Return the [x, y] coordinate for the center point of the cell that contains the specified text.  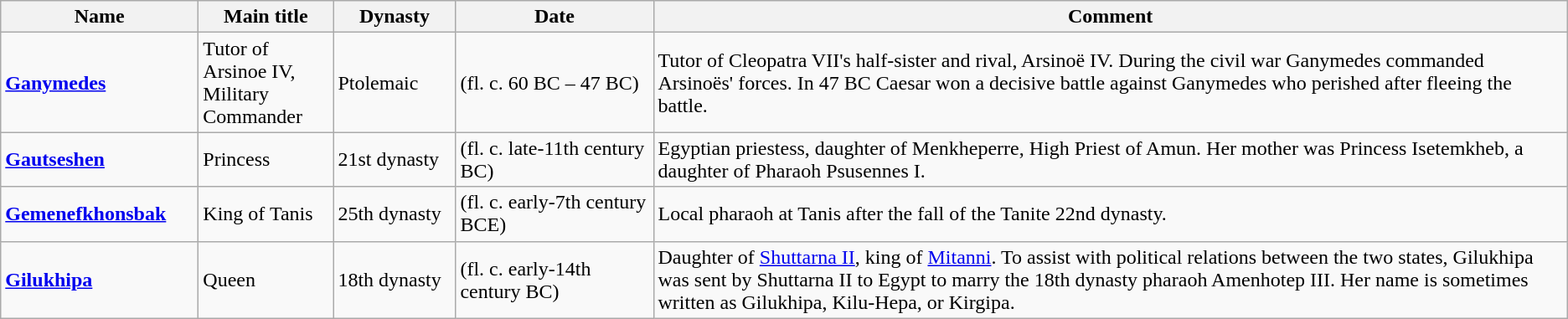
Queen [266, 280]
Dynasty [395, 17]
(fl. c. 60 BC – 47 BC) [554, 82]
King of Tanis [266, 214]
21st dynasty [395, 159]
(fl. c. early-7th century BCE) [554, 214]
(fl. c. early-14th century BC) [554, 280]
Gautseshen [100, 159]
Ganymedes [100, 82]
(fl. c. late-11th century BC) [554, 159]
Name [100, 17]
Egyptian priestess, daughter of Menkheperre, High Priest of Amun. Her mother was Princess Isetemkheb, a daughter of Pharaoh Psusennes I. [1111, 159]
Date [554, 17]
Comment [1111, 17]
25th dynasty [395, 214]
18th dynasty [395, 280]
Ptolemaic [395, 82]
Gilukhipa [100, 280]
Gemenefkhonsbak [100, 214]
Tutor of Arsinoe IV, Military Commander [266, 82]
Main title [266, 17]
Local pharaoh at Tanis after the fall of the Tanite 22nd dynasty. [1111, 214]
Princess [266, 159]
